Determine the [x, y] coordinate at the center of the cell enclosing the given text.  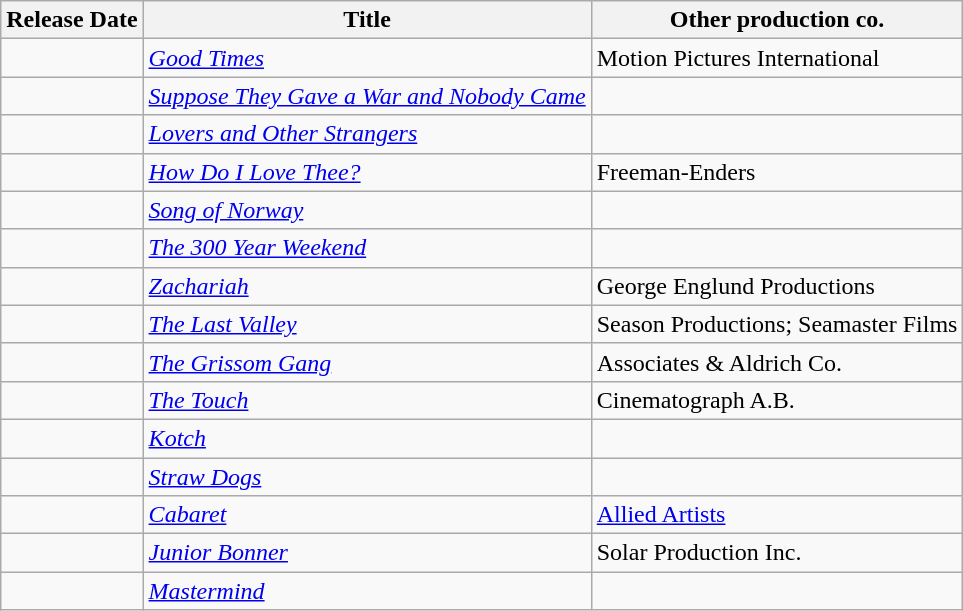
Title [367, 20]
Release Date [72, 20]
Kotch [367, 438]
Other production co. [777, 20]
Season Productions; Seamaster Films [777, 324]
Cabaret [367, 515]
Mastermind [367, 591]
The 300 Year Weekend [367, 248]
Associates & Aldrich Co. [777, 362]
Motion Pictures International [777, 58]
George Englund Productions [777, 286]
Allied Artists [777, 515]
How Do I Love Thee? [367, 172]
Lovers and Other Strangers [367, 134]
The Touch [367, 400]
Junior Bonner [367, 553]
The Last Valley [367, 324]
Zachariah [367, 286]
The Grissom Gang [367, 362]
Straw Dogs [367, 477]
Solar Production Inc. [777, 553]
Cinematograph A.B. [777, 400]
Song of Norway [367, 210]
Freeman-Enders [777, 172]
Good Times [367, 58]
Suppose They Gave a War and Nobody Came [367, 96]
